Detect which cell encompasses the target text, then output its (x, y) center coordinate. 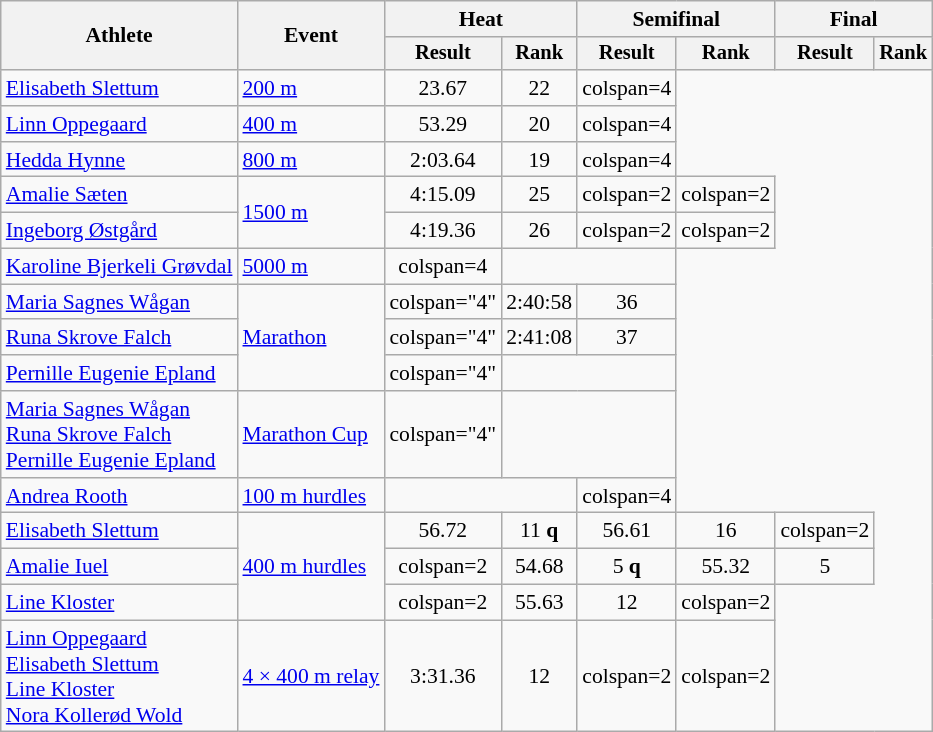
800 m (310, 160)
Runa Skrove Falch (120, 338)
Semifinal (676, 19)
1500 m (310, 212)
Maria Sagnes Wågan (120, 302)
100 m hurdles (310, 496)
Heat (480, 19)
2:40:58 (539, 302)
Ingeborg Østgård (120, 231)
Pernille Eugenie Epland (120, 373)
2:41:08 (539, 338)
54.68 (539, 567)
Maria Sagnes WåganRuna Skrove FalchPernille Eugenie Epland (120, 434)
2:03.64 (442, 160)
16 (726, 531)
Final (854, 19)
22 (539, 88)
Linn Oppegaard (120, 124)
20 (539, 124)
23.67 (442, 88)
55.32 (726, 567)
4:15.09 (442, 195)
Amalie Sæten (120, 195)
Karoline Bjerkeli Grøvdal (120, 267)
5 (824, 567)
53.29 (442, 124)
400 m hurdles (310, 566)
19 (539, 160)
4 × 400 m relay (310, 676)
Linn Oppegaard Elisabeth Slettum Line Kloster Nora Kollerød Wold (120, 676)
Athlete (120, 36)
25 (539, 195)
4:19.36 (442, 231)
400 m (310, 124)
55.63 (539, 603)
Amalie Iuel (120, 567)
Marathon Cup (310, 434)
200 m (310, 88)
11 q (539, 531)
Andrea Rooth (120, 496)
5000 m (310, 267)
Marathon (310, 338)
Line Kloster (120, 603)
26 (539, 231)
56.72 (442, 531)
3:31.36 (442, 676)
Event (310, 36)
56.61 (626, 531)
5 q (626, 567)
36 (626, 302)
Hedda Hynne (120, 160)
37 (626, 338)
